Locate the cell with the specified text and output its (X, Y) center coordinate. 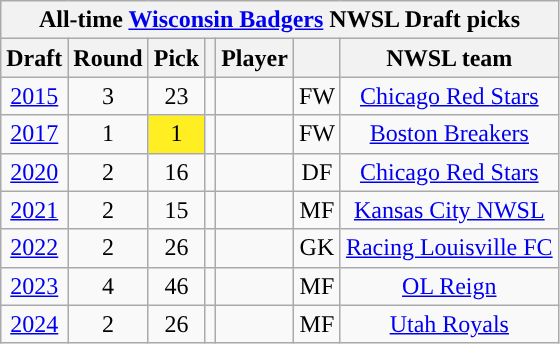
2022 (34, 248)
GK (316, 248)
15 (176, 210)
16 (176, 172)
OL Reign (449, 286)
Draft (34, 58)
Player (255, 58)
46 (176, 286)
Boston Breakers (449, 134)
Pick (176, 58)
4 (108, 286)
2015 (34, 96)
2020 (34, 172)
2024 (34, 324)
All-time Wisconsin Badgers NWSL Draft picks (280, 20)
2017 (34, 134)
2021 (34, 210)
NWSL team (449, 58)
Kansas City NWSL (449, 210)
2023 (34, 286)
DF (316, 172)
Round (108, 58)
Utah Royals (449, 324)
Racing Louisville FC (449, 248)
23 (176, 96)
3 (108, 96)
